Provide the (x, y) coordinate of the cell's center where the given text is located.  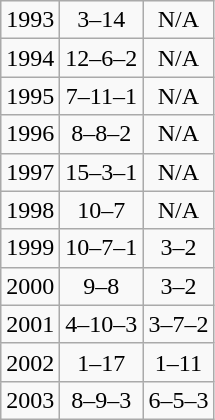
1994 (30, 58)
1–11 (178, 362)
2003 (30, 400)
7–11–1 (102, 96)
10–7 (102, 210)
4–10–3 (102, 324)
1993 (30, 20)
6–5–3 (178, 400)
15–3–1 (102, 172)
1–17 (102, 362)
1995 (30, 96)
3–14 (102, 20)
8–9–3 (102, 400)
1998 (30, 210)
2000 (30, 286)
2002 (30, 362)
1997 (30, 172)
12–6–2 (102, 58)
1999 (30, 248)
2001 (30, 324)
9–8 (102, 286)
1996 (30, 134)
8–8–2 (102, 134)
10–7–1 (102, 248)
3–7–2 (178, 324)
